Return the [x, y] coordinate for the center point of the cell that contains the specified text.  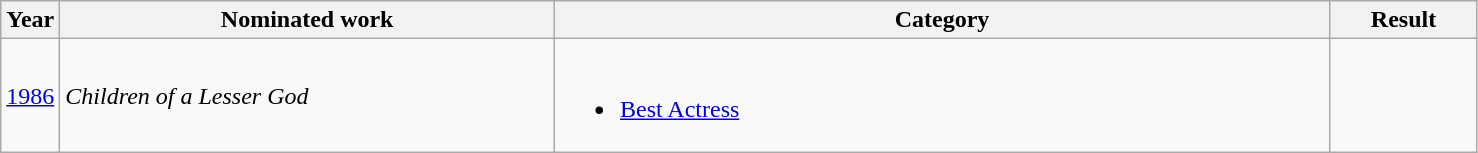
Year [30, 20]
Nominated work [308, 20]
Best Actress [942, 96]
Category [942, 20]
Children of a Lesser God [308, 96]
Result [1404, 20]
1986 [30, 96]
